Output the (x, y) coordinate of the center of the cell containing the given text.  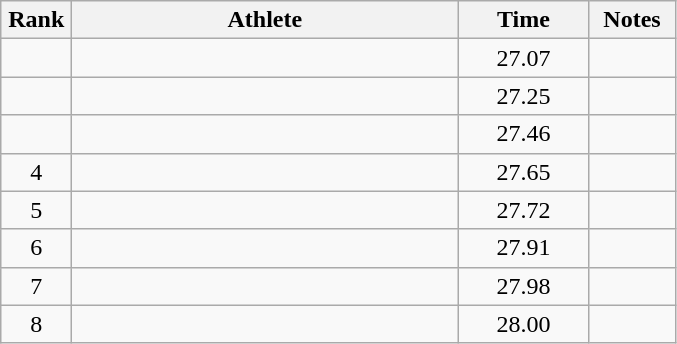
4 (36, 172)
27.98 (524, 286)
27.65 (524, 172)
8 (36, 324)
7 (36, 286)
27.07 (524, 58)
Time (524, 20)
Rank (36, 20)
Notes (632, 20)
27.91 (524, 248)
27.46 (524, 134)
6 (36, 248)
27.25 (524, 96)
Athlete (265, 20)
27.72 (524, 210)
28.00 (524, 324)
5 (36, 210)
